Locate the cell with the specified text and output its [X, Y] center coordinate. 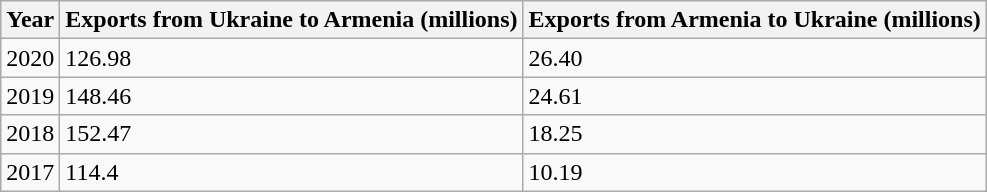
2018 [30, 134]
18.25 [754, 134]
2020 [30, 58]
26.40 [754, 58]
148.46 [292, 96]
2017 [30, 172]
114.4 [292, 172]
Exports from Ukraine to Armenia (millions) [292, 20]
10.19 [754, 172]
Year [30, 20]
Exports from Armenia to Ukraine (millions) [754, 20]
2019 [30, 96]
24.61 [754, 96]
126.98 [292, 58]
152.47 [292, 134]
